Extract the [x, y] coordinate from the center of the cell holding the provided text.  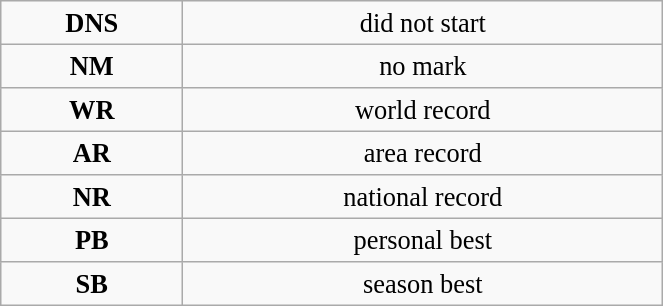
SB [92, 284]
season best [423, 284]
NR [92, 197]
PB [92, 240]
AR [92, 153]
area record [423, 153]
world record [423, 109]
personal best [423, 240]
national record [423, 197]
WR [92, 109]
NM [92, 66]
DNS [92, 22]
no mark [423, 66]
did not start [423, 22]
